From the cell containing the given text, extract its center point as (x, y) coordinate. 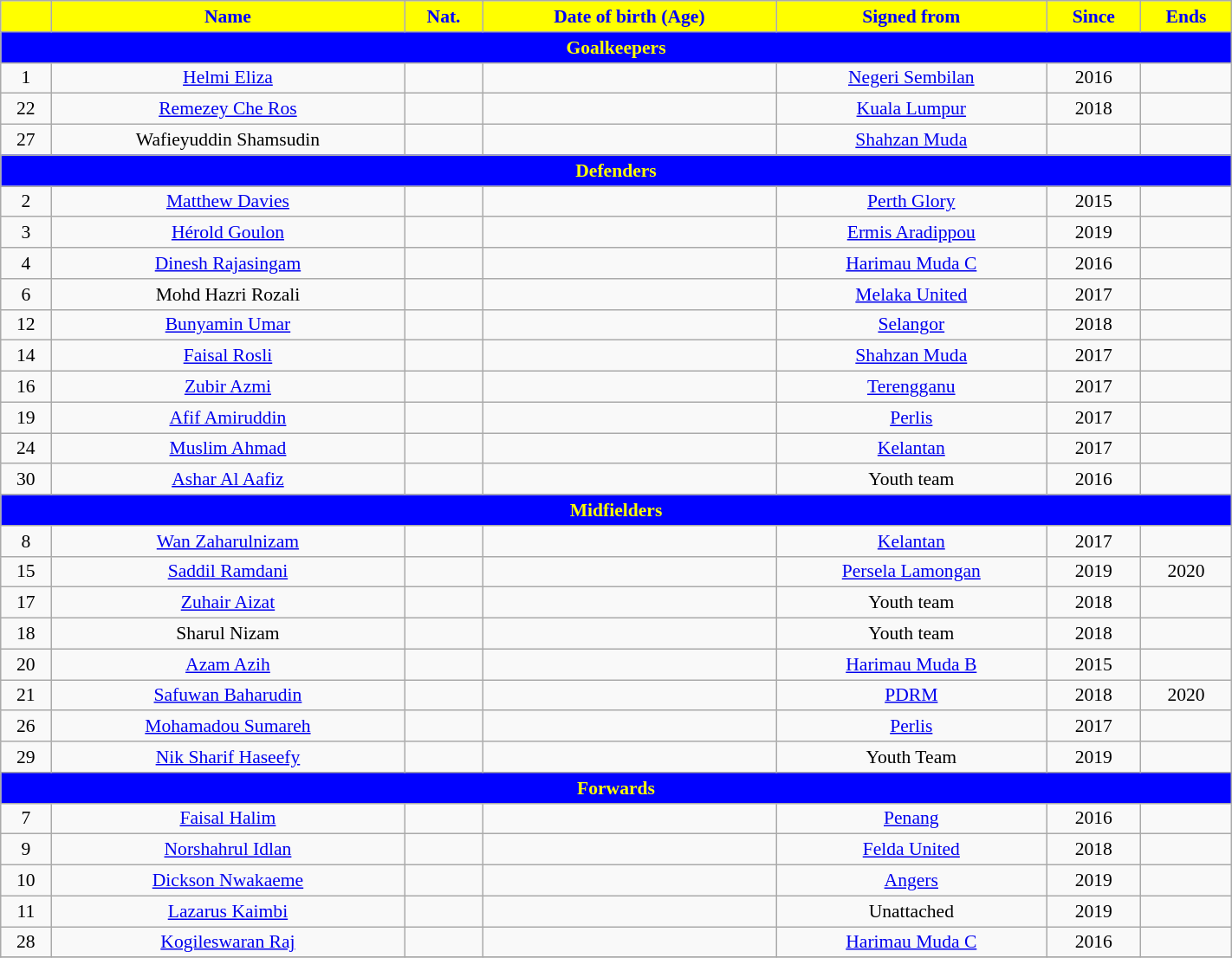
Muslim Ahmad (228, 449)
10 (26, 881)
Dickson Nwakaeme (228, 881)
Wafieyuddin Shamsudin (228, 140)
PDRM (911, 696)
Negeri Sembilan (911, 78)
Ashar Al Aafiz (228, 480)
29 (26, 757)
Wan Zaharulnizam (228, 541)
1 (26, 78)
24 (26, 449)
Felda United (911, 850)
Selangor (911, 325)
9 (26, 850)
Hérold Goulon (228, 233)
4 (26, 263)
17 (26, 603)
8 (26, 541)
Name (228, 16)
30 (26, 480)
Ends (1187, 16)
Norshahrul Idlan (228, 850)
Forwards (616, 788)
Nik Sharif Haseefy (228, 757)
3 (26, 233)
27 (26, 140)
Faisal Halim (228, 819)
Sharul Nizam (228, 634)
Remezey Che Ros (228, 109)
Midfielders (616, 510)
Kogileswaran Raj (228, 942)
Harimau Muda B (911, 664)
Melaka United (911, 295)
Signed from (911, 16)
Ermis Aradippou (911, 233)
Dinesh Rajasingam (228, 263)
Perth Glory (911, 202)
18 (26, 634)
22 (26, 109)
Afif Amiruddin (228, 418)
6 (26, 295)
Angers (911, 881)
Youth Team (911, 757)
2 (26, 202)
Penang (911, 819)
Kuala Lumpur (911, 109)
14 (26, 356)
7 (26, 819)
15 (26, 572)
Azam Azih (228, 664)
Matthew Davies (228, 202)
Helmi Eliza (228, 78)
Unattached (911, 911)
Lazarus Kaimbi (228, 911)
Goalkeepers (616, 48)
Defenders (616, 171)
Terengganu (911, 387)
Persela Lamongan (911, 572)
Zuhair Aizat (228, 603)
Bunyamin Umar (228, 325)
Nat. (444, 16)
19 (26, 418)
12 (26, 325)
Mohamadou Sumareh (228, 727)
Zubir Azmi (228, 387)
Since (1093, 16)
21 (26, 696)
28 (26, 942)
Saddil Ramdani (228, 572)
20 (26, 664)
Faisal Rosli (228, 356)
26 (26, 727)
Date of birth (Age) (629, 16)
11 (26, 911)
16 (26, 387)
Safuwan Baharudin (228, 696)
Mohd Hazri Rozali (228, 295)
